Find where the given text appears and provide that cell's center as [X, Y] coordinate. 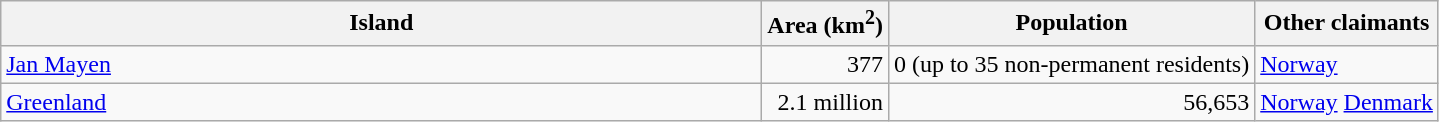
56,653 [1071, 102]
Norway Denmark [1347, 102]
Population [1071, 24]
2.1 million [826, 102]
Area (km2) [826, 24]
377 [826, 64]
Island [382, 24]
Other claimants [1347, 24]
Greenland [382, 102]
Jan Mayen [382, 64]
Norway [1347, 64]
0 (up to 35 non-permanent residents) [1071, 64]
